Extract the (x, y) coordinate from the center of the cell holding the provided text.  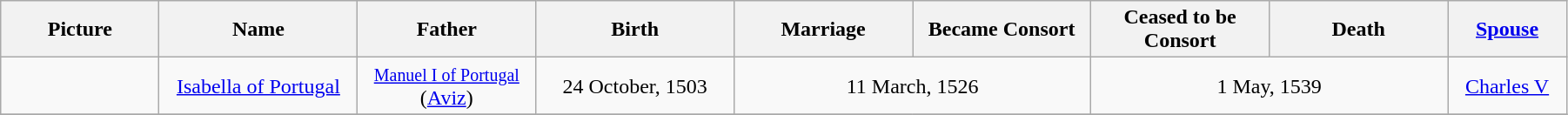
Charles V (1507, 85)
Manuel I of Portugal (Aviz) (447, 85)
24 October, 1503 (635, 85)
Birth (635, 30)
Picture (80, 30)
Became Consort (1002, 30)
Name (258, 30)
1 May, 1539 (1270, 85)
11 March, 1526 (913, 85)
Spouse (1507, 30)
Marriage (823, 30)
Isabella of Portugal (258, 85)
Death (1359, 30)
Ceased to be Consort (1180, 30)
Father (447, 30)
